Detect which cell encompasses the target text, then output its [X, Y] center coordinate. 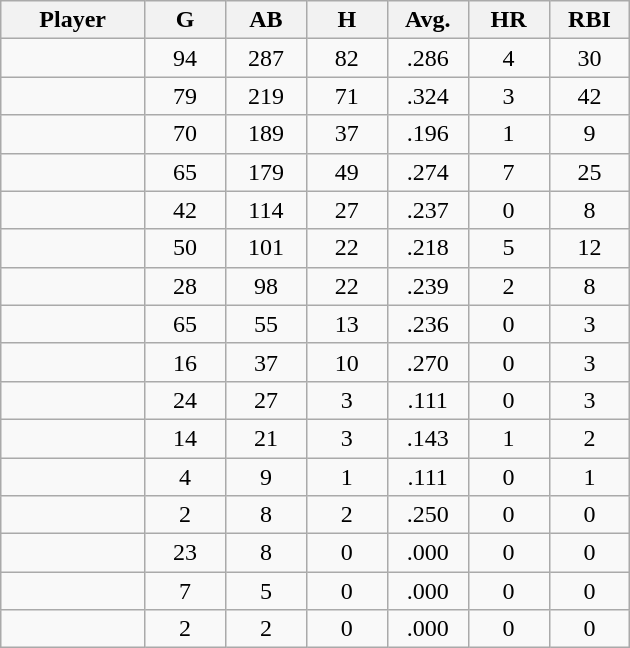
55 [266, 324]
14 [186, 438]
.196 [428, 134]
Player [73, 20]
.274 [428, 172]
79 [186, 96]
16 [186, 362]
219 [266, 96]
114 [266, 210]
24 [186, 400]
.236 [428, 324]
.270 [428, 362]
82 [346, 58]
H [346, 20]
25 [590, 172]
71 [346, 96]
189 [266, 134]
10 [346, 362]
49 [346, 172]
179 [266, 172]
.324 [428, 96]
94 [186, 58]
30 [590, 58]
.237 [428, 210]
21 [266, 438]
G [186, 20]
23 [186, 553]
.239 [428, 286]
50 [186, 248]
13 [346, 324]
.286 [428, 58]
28 [186, 286]
.218 [428, 248]
HR [508, 20]
.143 [428, 438]
287 [266, 58]
RBI [590, 20]
98 [266, 286]
70 [186, 134]
.250 [428, 515]
Avg. [428, 20]
12 [590, 248]
AB [266, 20]
101 [266, 248]
